Return (x, y) of the center of cell containing provided text 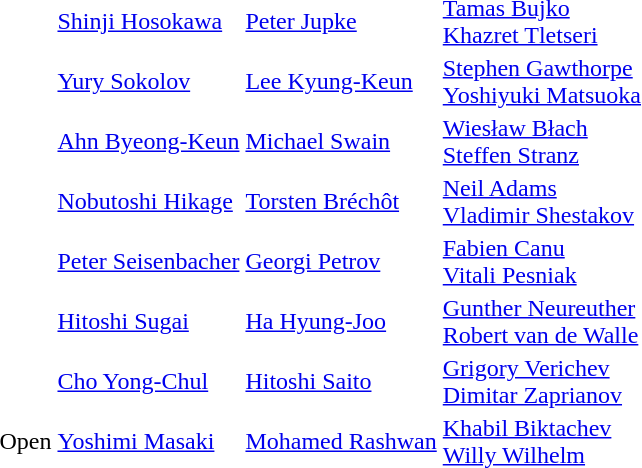
Ahn Byeong-Keun (148, 142)
Grigory Verichev Dimitar Zaprianov (542, 382)
Neil Adams Vladimir Shestakov (542, 202)
Hitoshi Saito (341, 382)
Cho Yong-Chul (148, 382)
Torsten Bréchôt (341, 202)
Michael Swain (341, 142)
Ha Hyung-Joo (341, 322)
Peter Seisenbacher (148, 262)
Yury Sokolov (148, 82)
Stephen Gawthorpe Yoshiyuki Matsuoka (542, 82)
Nobutoshi Hikage (148, 202)
Gunther Neureuther Robert van de Walle (542, 322)
Georgi Petrov (341, 262)
Wiesław Błach Steffen Stranz (542, 142)
Hitoshi Sugai (148, 322)
Fabien Canu Vitali Pesniak (542, 262)
Lee Kyung-Keun (341, 82)
